Output the [x, y] coordinate of the center of the cell containing the given text.  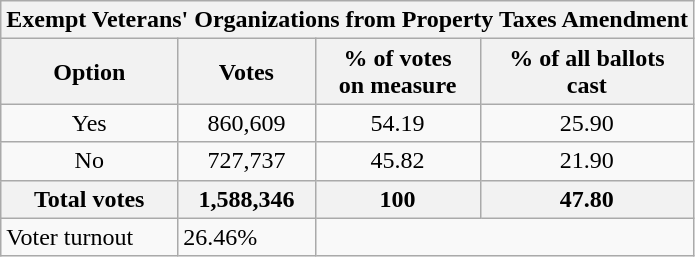
100 [398, 199]
54.19 [398, 123]
25.90 [586, 123]
26.46% [246, 237]
47.80 [586, 199]
No [90, 161]
860,609 [246, 123]
727,737 [246, 161]
Total votes [90, 199]
1,588,346 [246, 199]
% of all ballotscast [586, 72]
% of voteson measure [398, 72]
Exempt Veterans' Organizations from Property Taxes Amendment [348, 20]
Voter turnout [90, 237]
21.90 [586, 161]
Option [90, 72]
Yes [90, 123]
45.82 [398, 161]
Votes [246, 72]
